Search for the cell housing the specified text and yield its [x, y] center coordinate. 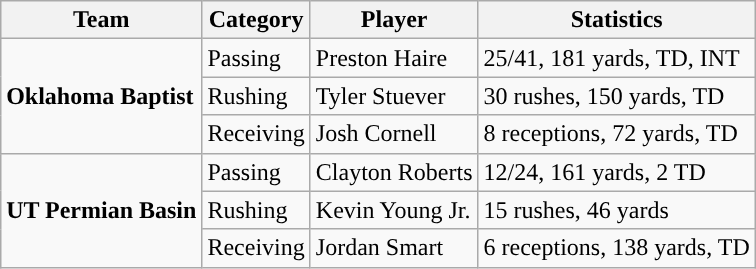
Jordan Smart [394, 248]
UT Permian Basin [102, 210]
6 receptions, 138 yards, TD [616, 248]
Kevin Young Jr. [394, 210]
Category [256, 20]
Oklahoma Baptist [102, 96]
8 receptions, 72 yards, TD [616, 134]
Josh Cornell [394, 134]
Player [394, 20]
Team [102, 20]
Statistics [616, 20]
30 rushes, 150 yards, TD [616, 96]
15 rushes, 46 yards [616, 210]
12/24, 161 yards, 2 TD [616, 172]
Clayton Roberts [394, 172]
Preston Haire [394, 58]
25/41, 181 yards, TD, INT [616, 58]
Tyler Stuever [394, 96]
